Pinpoint the cell where the given text exists, returning its [X, Y] midpoint coordinate. 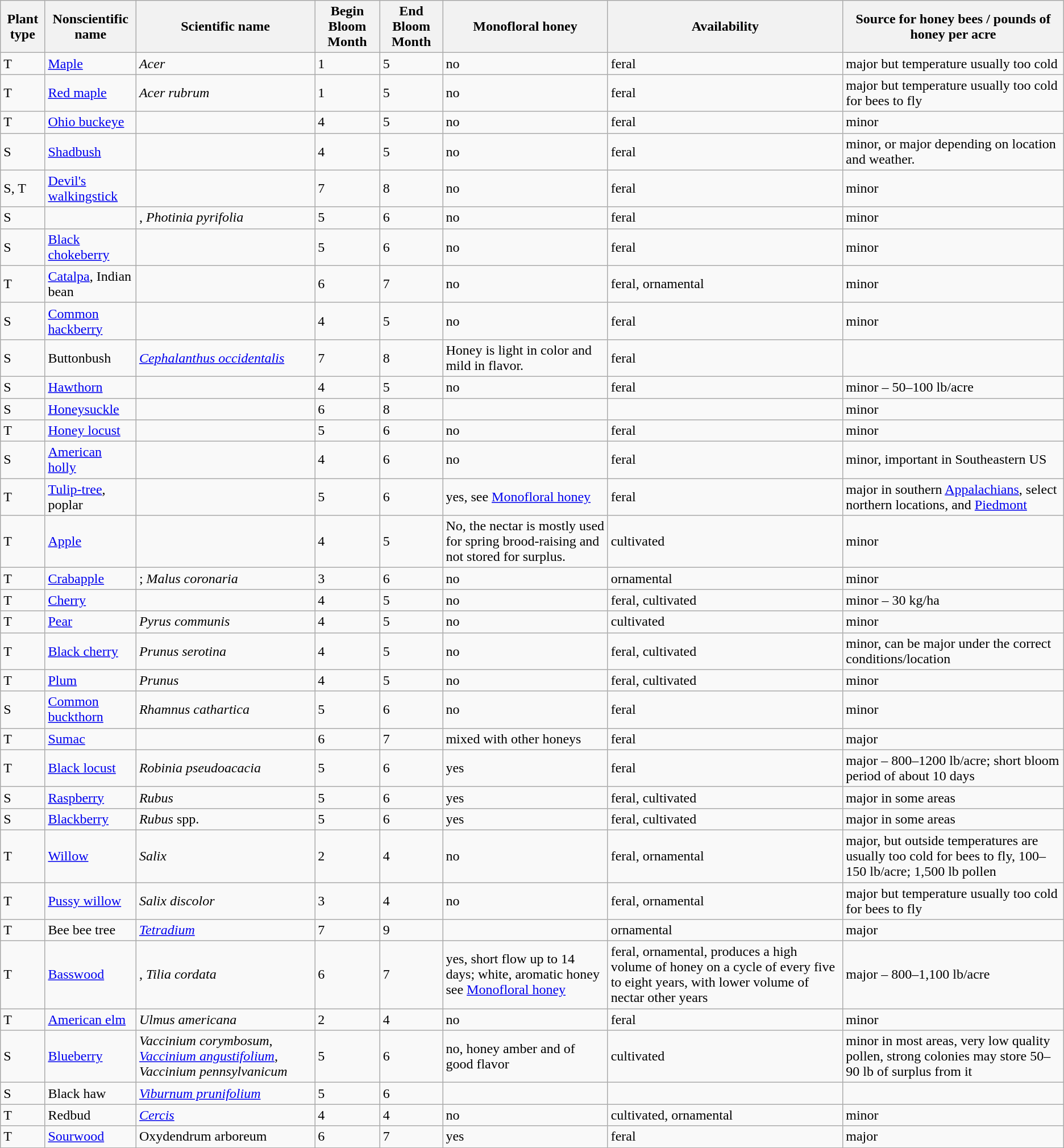
Cercis [225, 1115]
Pussy willow [90, 900]
major – 800–1,100 lb/acre [954, 975]
minor, important in Southeastern US [954, 460]
yes, see Monofloral honey [525, 497]
Black cherry [90, 651]
major – 800–1200 lb/acre; short bloom period of about 10 days [954, 768]
yes, short flow up to 14 days; white, aromatic honey see Monofloral honey [525, 975]
cultivated, ornamental [725, 1115]
mixed with other honeys [525, 739]
major, but outside temperatures are usually too cold for bees to fly, 100–150 lb/acre; 1,500 lb pollen [954, 856]
Ohio buckeye [90, 122]
Black locust [90, 768]
Raspberry [90, 797]
Robinia pseudoacacia [225, 768]
No, the nectar is mostly used for spring brood-raising and not stored for surplus. [525, 542]
End Bloom Month [412, 27]
Devil's walkingstick [90, 189]
Cherry [90, 600]
minor, or major depending on location and weather. [954, 151]
Basswood [90, 975]
major but temperature usually too cold [954, 64]
Cephalanthus occidentalis [225, 358]
, Photinia pyrifolia [225, 218]
Tetradium [225, 930]
Honeysuckle [90, 409]
minor in most areas, very low quality pollen, strong colonies may store 50–90 lb of surplus from it [954, 1057]
Rubus spp. [225, 819]
Oxydendrum arboreum [225, 1137]
Pear [90, 622]
, Tilia cordata [225, 975]
Source for honey bees / pounds of honey per acre [954, 27]
minor – 30 kg/ha [954, 600]
Nonscientific name [90, 27]
Sourwood [90, 1137]
Honey is light in color and mild in flavor. [525, 358]
Sumac [90, 739]
Catalpa, Indian bean [90, 284]
Scientific name [225, 27]
Acer [225, 64]
minor, can be major under the correct conditions/location [954, 651]
Common buckthorn [90, 709]
Shadbush [90, 151]
Willow [90, 856]
Hawthorn [90, 387]
Redbud [90, 1115]
Acer rubrum [225, 93]
Availability [725, 27]
Vaccinium corymbosum, Vaccinium angustifolium, Vaccinium pennsylvanicum [225, 1057]
Rhamnus cathartica [225, 709]
Prunus serotina [225, 651]
Bee bee tree [90, 930]
; Malus coronaria [225, 579]
Honey locust [90, 431]
Begin Bloom Month [348, 27]
Pyrus communis [225, 622]
major in southern Appalachians, select northern locations, and Piedmont [954, 497]
Viburnum prunifolium [225, 1093]
Common hackberry [90, 321]
Maple [90, 64]
Red maple [90, 93]
Crabapple [90, 579]
American elm [90, 1020]
Blackberry [90, 819]
Salix discolor [225, 900]
Ulmus americana [225, 1020]
Rubus [225, 797]
American holly [90, 460]
S, T [23, 189]
feral, ornamental, produces a high volume of honey on a cycle of every five to eight years, with lower volume of nectar other years [725, 975]
9 [412, 930]
Salix [225, 856]
Apple [90, 542]
Black chokeberry [90, 247]
Tulip-tree, poplar [90, 497]
Plum [90, 680]
Blueberry [90, 1057]
minor – 50–100 lb/acre [954, 387]
Plant type [23, 27]
Buttonbush [90, 358]
no, honey amber and of good flavor [525, 1057]
Monofloral honey [525, 27]
Prunus [225, 680]
Black haw [90, 1093]
